Identify which cell holds the provided text, then report its (x, y) central coordinate. 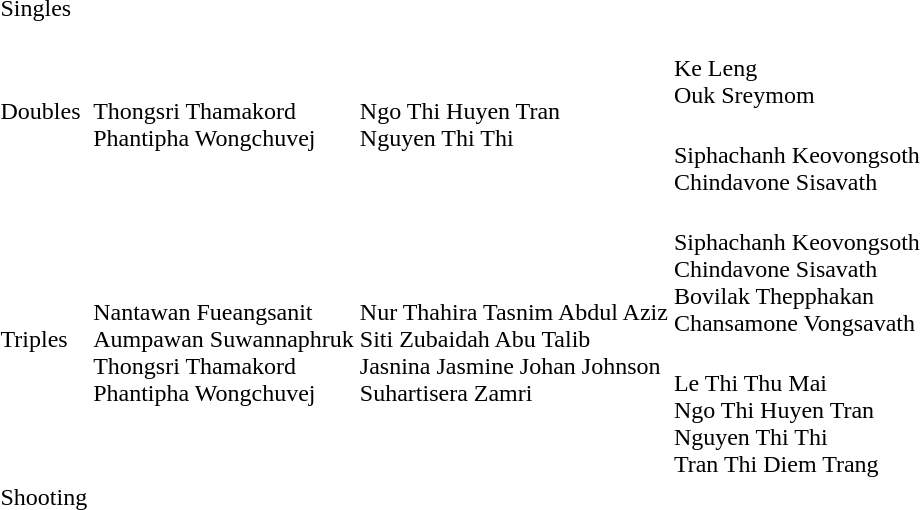
Nur Thahira Tasnim Abdul AzizSiti Zubaidah Abu TalibJasnina Jasmine Johan JohnsonSuhartisera Zamri (514, 340)
Thongsri ThamakordPhantipha Wongchuvej (224, 112)
Nantawan FueangsanitAumpawan SuwannaphrukThongsri ThamakordPhantipha Wongchuvej (224, 340)
Ngo Thi Huyen TranNguyen Thi Thi (514, 112)
